Provide the [X, Y] coordinate of the cell's center where the given text is located.  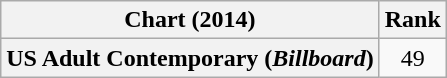
US Adult Contemporary (Billboard) [190, 58]
Rank [412, 20]
Chart (2014) [190, 20]
49 [412, 58]
